Return the [x, y] coordinate for the center point of the cell that contains the specified text.  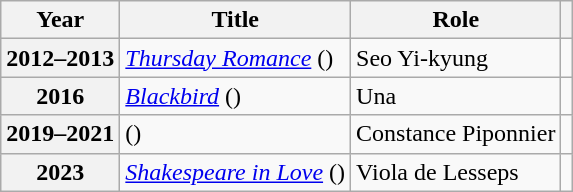
Constance Piponnier [456, 134]
Year [60, 20]
Viola de Lesseps [456, 172]
Thursday Romance () [236, 58]
Role [456, 20]
Blackbird () [236, 96]
2019–2021 [60, 134]
2012–2013 [60, 58]
Una [456, 96]
2023 [60, 172]
Shakespeare in Love () [236, 172]
Title [236, 20]
() [236, 134]
2016 [60, 96]
Seo Yi-kyung [456, 58]
